Capture the cell that displays the provided text and extract its (x, y) central coordinate. 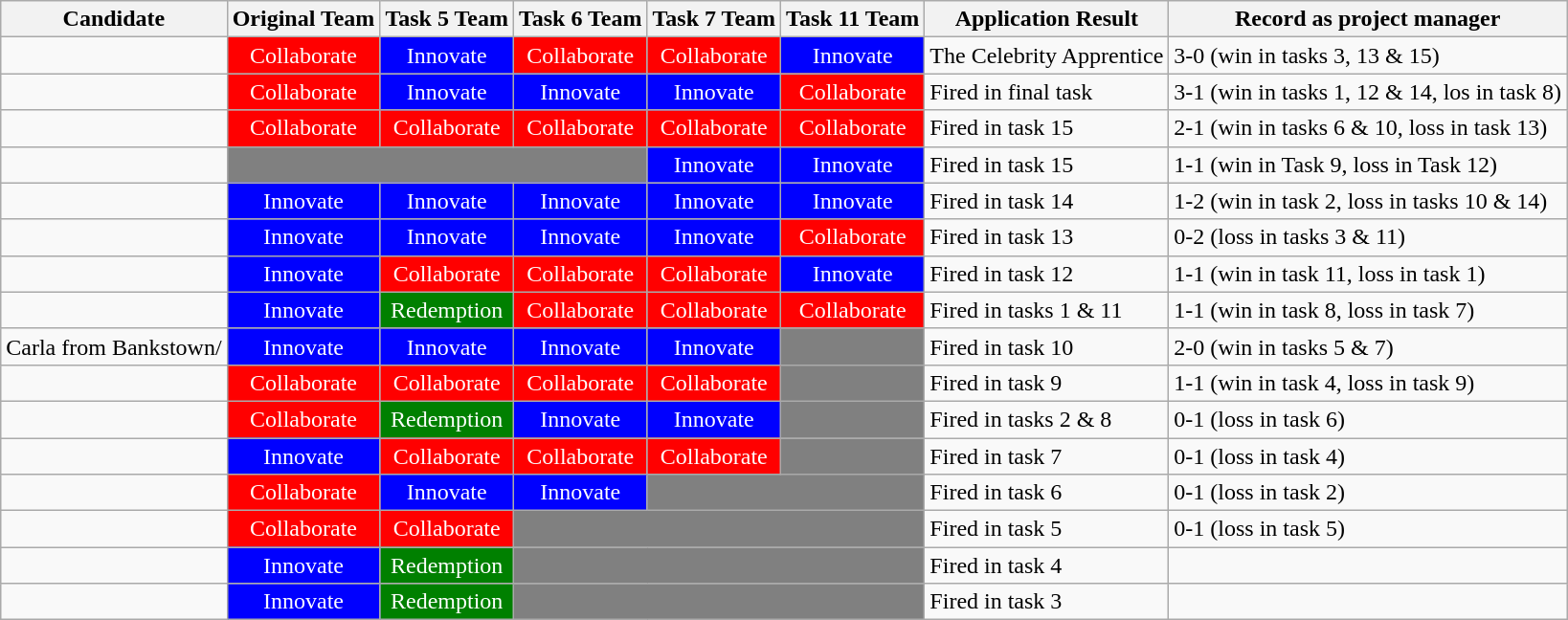
Fired in tasks 1 & 11 (1047, 310)
Fired in task 12 (1047, 274)
Record as project manager (1368, 19)
3-1 (win in tasks 1, 12 & 14, los in task 8) (1368, 92)
1-1 (win in Task 9, loss in Task 12) (1368, 165)
Fired in task 13 (1047, 237)
Candidate (114, 19)
0-1 (loss in task 4) (1368, 456)
Fired in task 7 (1047, 456)
Fired in task 3 (1047, 602)
Fired in task 9 (1047, 383)
Application Result (1047, 19)
3-0 (win in tasks 3, 13 & 15) (1368, 55)
Fired in task 10 (1047, 346)
The Celebrity Apprentice (1047, 55)
0-1 (loss in task 5) (1368, 529)
Fired in tasks 2 & 8 (1047, 419)
Original Team (303, 19)
2-0 (win in tasks 5 & 7) (1368, 346)
0-1 (loss in task 6) (1368, 419)
Carla from Bankstown/ (114, 346)
0-1 (loss in task 2) (1368, 493)
Fired in final task (1047, 92)
1-1 (win in task 8, loss in task 7) (1368, 310)
2-1 (win in tasks 6 & 10, loss in task 13) (1368, 128)
Fired in task 6 (1047, 493)
1-1 (win in task 11, loss in task 1) (1368, 274)
Task 11 Team (853, 19)
1-2 (win in task 2, loss in tasks 10 & 14) (1368, 201)
1-1 (win in task 4, loss in task 9) (1368, 383)
Fired in task 14 (1047, 201)
0-2 (loss in tasks 3 & 11) (1368, 237)
Fired in task 5 (1047, 529)
Task 5 Team (447, 19)
Task 6 Team (580, 19)
Task 7 Team (714, 19)
Fired in task 4 (1047, 565)
